Locate the cell with the specified text and output its [X, Y] center coordinate. 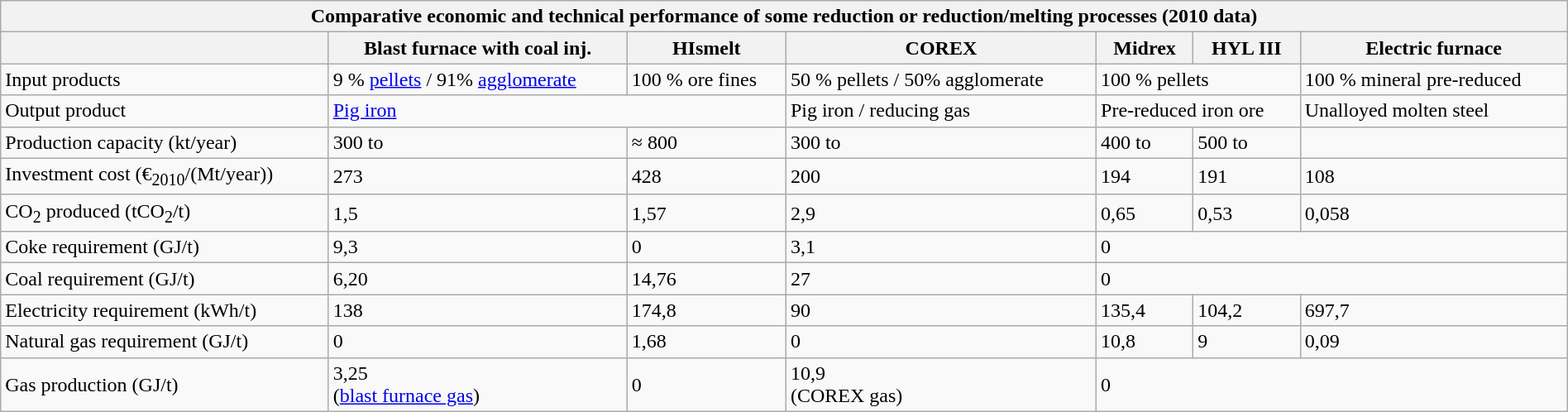
Natural gas requirement (GJ/t) [165, 342]
100 % pellets [1199, 79]
9 [1247, 342]
HIsmelt [706, 48]
Production capacity (kt/year) [165, 142]
Coke requirement (GJ/t) [165, 247]
Midrex [1145, 48]
100 % mineral pre-reduced [1434, 79]
0,53 [1247, 213]
HYL III [1247, 48]
COREX [941, 48]
3,25(blast furnace gas) [478, 384]
135,4 [1145, 310]
9 % pellets / 91% agglomerate [478, 79]
108 [1434, 176]
400 to [1145, 142]
191 [1247, 176]
Coal requirement (GJ/t) [165, 279]
1,68 [706, 342]
104,2 [1247, 310]
9,3 [478, 247]
1,57 [706, 213]
428 [706, 176]
10,9(COREX gas) [941, 384]
100 % ore fines [706, 79]
Pig iron / reducing gas [941, 111]
273 [478, 176]
3,1 [941, 247]
Output product [165, 111]
0,09 [1434, 342]
1,5 [478, 213]
Input products [165, 79]
Blast furnace with coal inj. [478, 48]
500 to [1247, 142]
194 [1145, 176]
90 [941, 310]
14,76 [706, 279]
Pre-reduced iron ore [1199, 111]
27 [941, 279]
6,20 [478, 279]
Electricity requirement (kWh/t) [165, 310]
CO2 produced (tCO2/t) [165, 213]
697,7 [1434, 310]
200 [941, 176]
≈ 800 [706, 142]
Gas production (GJ/t) [165, 384]
Unalloyed molten steel [1434, 111]
Comparative economic and technical performance of some reduction or reduction/melting processes (2010 data) [784, 17]
50 % pellets / 50% agglomerate [941, 79]
138 [478, 310]
174,8 [706, 310]
10,8 [1145, 342]
Investment cost (€2010/(Mt/year)) [165, 176]
Pig iron [557, 111]
0,65 [1145, 213]
Electric furnace [1434, 48]
0,058 [1434, 213]
2,9 [941, 213]
